Identify which cell holds the provided text, then report its (x, y) central coordinate. 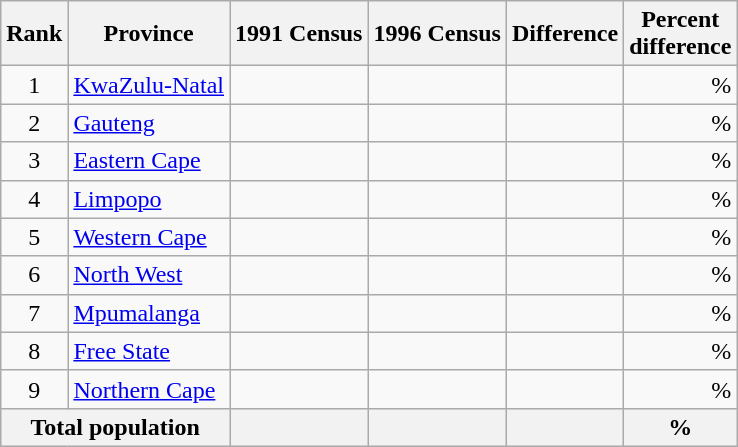
7 (34, 313)
Free State (149, 351)
4 (34, 199)
1 (34, 85)
North West (149, 275)
Province (149, 34)
Western Cape (149, 237)
8 (34, 351)
3 (34, 161)
Percentdifference (680, 34)
Difference (564, 34)
5 (34, 237)
9 (34, 389)
KwaZulu-Natal (149, 85)
1996 Census (437, 34)
Rank (34, 34)
Mpumalanga (149, 313)
2 (34, 123)
Gauteng (149, 123)
Eastern Cape (149, 161)
Northern Cape (149, 389)
1991 Census (299, 34)
Total population (116, 427)
6 (34, 275)
Limpopo (149, 199)
